Search for the cell housing the specified text and yield its (X, Y) center coordinate. 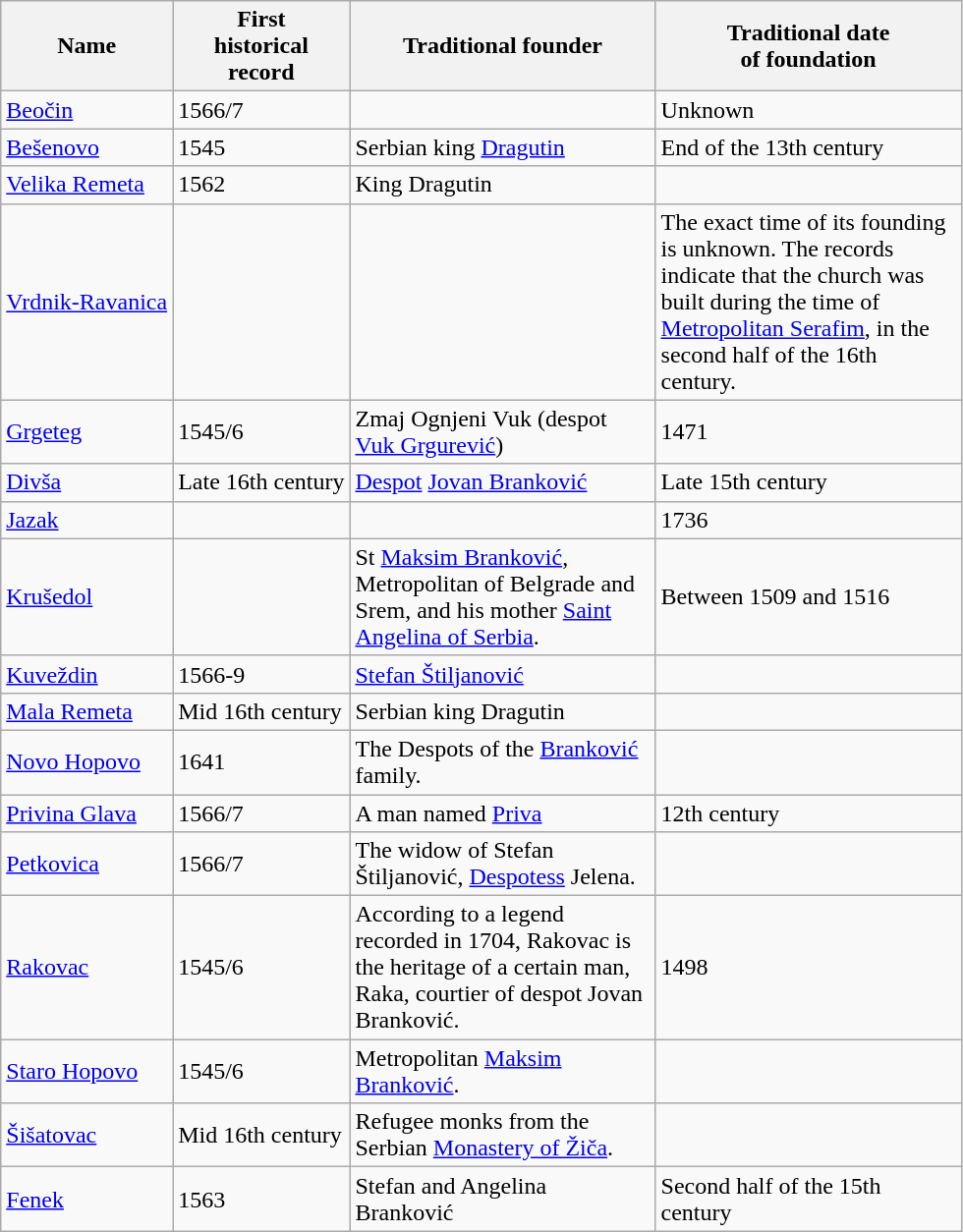
A man named Priva (503, 812)
The Despots of the Branković family. (503, 762)
Krušedol (86, 597)
Staro Hopovo (86, 1071)
Grgeteg (86, 432)
1545 (261, 147)
1471 (808, 432)
Vrdnik-Ravanica (86, 302)
Divša (86, 482)
Šišatovac (86, 1136)
End of the 13th century (808, 147)
King Dragutin (503, 185)
Petkovica (86, 865)
1641 (261, 762)
Mala Remeta (86, 711)
12th century (808, 812)
Late 16th century (261, 482)
Name (86, 46)
Privina Glava (86, 812)
Velika Remeta (86, 185)
Beočin (86, 110)
1562 (261, 185)
The widow of Stefan Štiljanović, Despotess Jelena. (503, 865)
Unknown (808, 110)
Jazak (86, 520)
According to a legend recorded in 1704, Rakovac is the heritage of a certain man, Raka, courtier of despot Jovan Branković. (503, 968)
Zmaj Ognjeni Vuk (despot Vuk Grgurević) (503, 432)
Traditional dateof foundation (808, 46)
Despot Jovan Branković (503, 482)
Metropolitan Maksim Branković. (503, 1071)
1566-9 (261, 674)
Late 15th century (808, 482)
Refugee monks from the Serbian Monastery of Žiča. (503, 1136)
Kuveždin (86, 674)
Bešenovo (86, 147)
Firsthistoricalrecord (261, 46)
Fenek (86, 1199)
St Maksim Branković, Metropolitan of Belgrade and Srem, and his mother Saint Angelina of Serbia. (503, 597)
Traditional founder (503, 46)
Stefan and Angelina Branković (503, 1199)
1498 (808, 968)
Second half of the 15th century (808, 1199)
1736 (808, 520)
Novo Hopovo (86, 762)
Rakovac (86, 968)
Stefan Štiljanović (503, 674)
Between 1509 and 1516 (808, 597)
1563 (261, 1199)
